Locate the cell with the specified text and output its [X, Y] center coordinate. 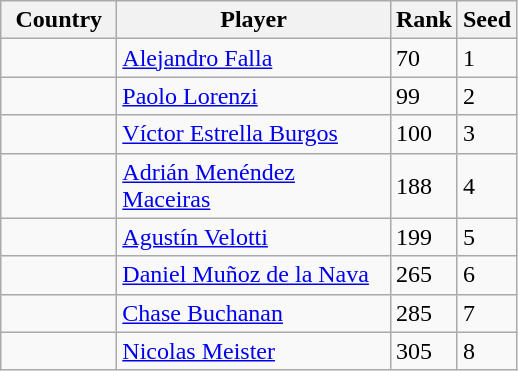
5 [486, 237]
Alejandro Falla [254, 58]
Rank [424, 20]
3 [486, 134]
Daniel Muñoz de la Nava [254, 275]
199 [424, 237]
7 [486, 313]
Nicolas Meister [254, 351]
100 [424, 134]
8 [486, 351]
Chase Buchanan [254, 313]
Adrián Menéndez Maceiras [254, 186]
Country [59, 20]
285 [424, 313]
2 [486, 96]
70 [424, 58]
99 [424, 96]
4 [486, 186]
Seed [486, 20]
6 [486, 275]
305 [424, 351]
1 [486, 58]
265 [424, 275]
Víctor Estrella Burgos [254, 134]
Paolo Lorenzi [254, 96]
Player [254, 20]
Agustín Velotti [254, 237]
188 [424, 186]
